Provide the (x, y) coordinate of the cell's center where the given text is located.  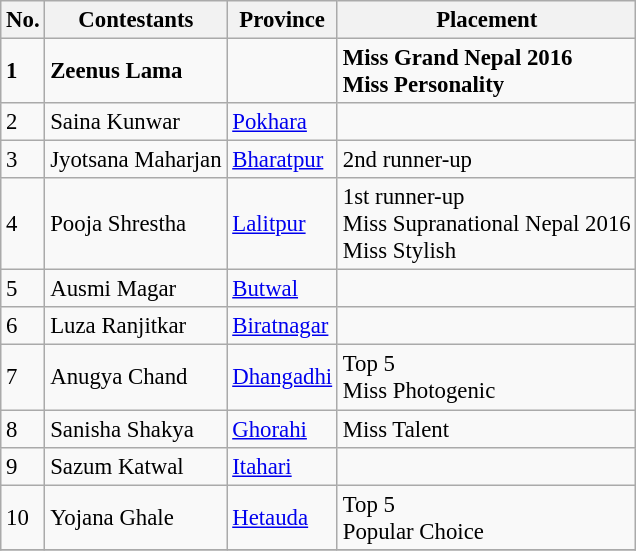
Ghorahi (282, 429)
Anugya Chand (136, 378)
1 (23, 72)
2nd runner-up (486, 160)
Province (282, 20)
Hetauda (282, 518)
Bharatpur (282, 160)
Lalitpur (282, 224)
Luza Ranjitkar (136, 327)
9 (23, 466)
6 (23, 327)
Pooja Shrestha (136, 224)
Jyotsana Maharjan (136, 160)
Top 5 Miss Photogenic (486, 378)
Miss Grand Nepal 2016 Miss Personality (486, 72)
Top 5 Popular Choice (486, 518)
Ausmi Magar (136, 289)
No. (23, 20)
Placement (486, 20)
Pokhara (282, 122)
Dhangadhi (282, 378)
Contestants (136, 20)
3 (23, 160)
Sazum Katwal (136, 466)
Sanisha Shakya (136, 429)
Zeenus Lama (136, 72)
Butwal (282, 289)
1st runner-up Miss Supranational Nepal 2016 Miss Stylish (486, 224)
5 (23, 289)
4 (23, 224)
Saina Kunwar (136, 122)
8 (23, 429)
Miss Talent (486, 429)
Itahari (282, 466)
2 (23, 122)
Biratnagar (282, 327)
7 (23, 378)
10 (23, 518)
Yojana Ghale (136, 518)
